Return the [X, Y] coordinate for the center point of the cell that contains the specified text.  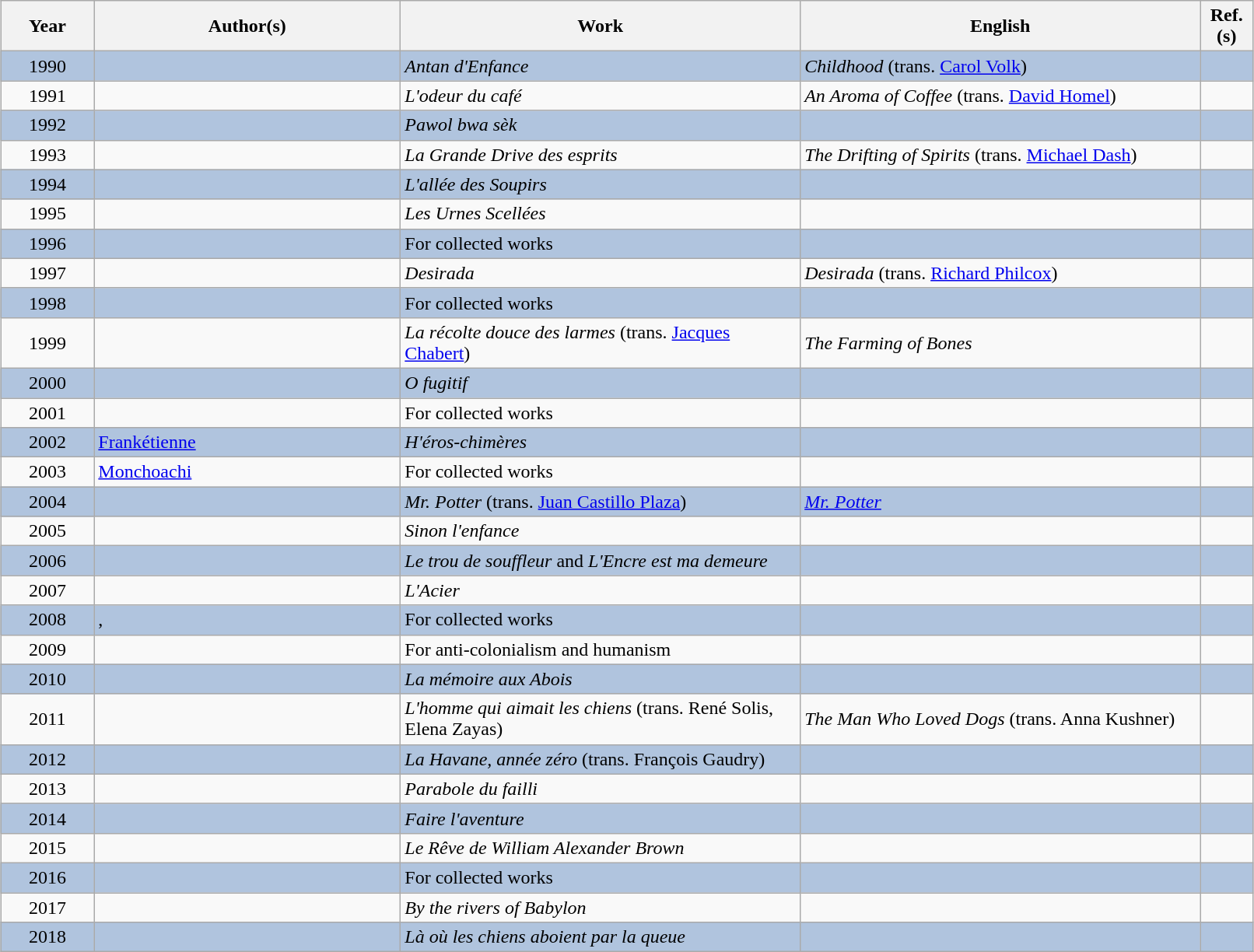
La Havane, année zéro (trans. François Gaudry) [601, 759]
La Grande Drive des esprits [601, 155]
2008 [47, 620]
H'éros-chimères [601, 443]
1996 [47, 243]
2018 [47, 937]
1998 [47, 303]
The Farming of Bones [1000, 342]
2011 [47, 719]
2009 [47, 649]
2015 [47, 848]
1993 [47, 155]
2007 [47, 590]
By the rivers of Babylon [601, 908]
1992 [47, 125]
Sinon l'enfance [601, 531]
Frankétienne [247, 443]
1990 [47, 66]
For anti-colonialism and humanism [601, 649]
L'homme qui aimait les chiens (trans. René Solis, Elena Zayas) [601, 719]
Le Rêve de William Alexander Brown [601, 848]
Mr. Potter [1000, 502]
O fugitif [601, 383]
2016 [47, 877]
1994 [47, 184]
Work [601, 26]
1995 [47, 214]
Desirada [601, 273]
La mémoire aux Abois [601, 679]
Les Urnes Scellées [601, 214]
, [247, 620]
Le trou de souffleur and L'Encre est ma demeure [601, 561]
2012 [47, 759]
2010 [47, 679]
Là où les chiens aboient par la queue [601, 937]
Monchoachi [247, 472]
Parabole du failli [601, 789]
Mr. Potter (trans. Juan Castillo Plaza) [601, 502]
The Drifting of Spirits (trans. Michael Dash) [1000, 155]
La récolte douce des larmes (trans. Jacques Chabert) [601, 342]
Pawol bwa sèk [601, 125]
Antan d'Enfance [601, 66]
2013 [47, 789]
1997 [47, 273]
Ref.(s) [1228, 26]
2002 [47, 443]
Faire l'aventure [601, 818]
Author(s) [247, 26]
2000 [47, 383]
Childhood (trans. Carol Volk) [1000, 66]
2017 [47, 908]
2001 [47, 413]
The Man Who Loved Dogs (trans. Anna Kushner) [1000, 719]
Year [47, 26]
2006 [47, 561]
Desirada (trans. Richard Philcox) [1000, 273]
L'odeur du café [601, 96]
An Aroma of Coffee (trans. David Homel) [1000, 96]
1991 [47, 96]
2003 [47, 472]
2004 [47, 502]
L'allée des Soupirs [601, 184]
English [1000, 26]
1999 [47, 342]
2014 [47, 818]
L'Acier [601, 590]
2005 [47, 531]
